Return the [X, Y] coordinate for the center point of the cell that contains the specified text.  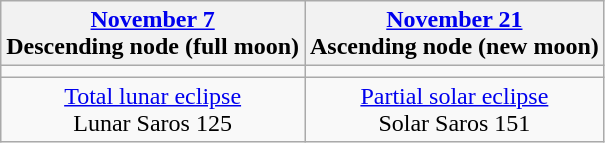
November 7Descending node (full moon) [153, 34]
Total lunar eclipseLunar Saros 125 [153, 110]
Partial solar eclipseSolar Saros 151 [454, 110]
November 21Ascending node (new moon) [454, 34]
